Output the [x, y] coordinate of the center of the cell containing the given text.  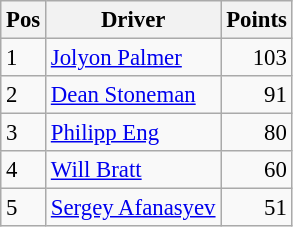
Driver [134, 20]
2 [24, 95]
Philipp Eng [134, 133]
Dean Stoneman [134, 95]
91 [256, 95]
51 [256, 208]
4 [24, 170]
60 [256, 170]
Jolyon Palmer [134, 58]
103 [256, 58]
3 [24, 133]
Points [256, 20]
5 [24, 208]
1 [24, 58]
Sergey Afanasyev [134, 208]
Pos [24, 20]
Will Bratt [134, 170]
80 [256, 133]
